Capture the cell that displays the provided text and extract its (x, y) central coordinate. 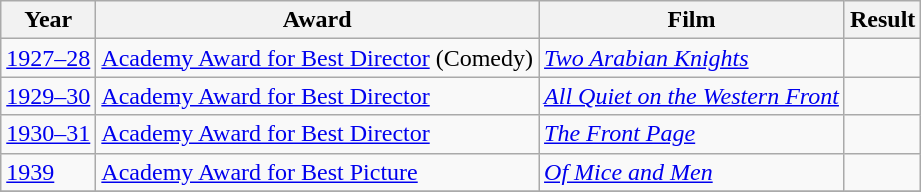
Result (882, 20)
1927–28 (48, 58)
1929–30 (48, 96)
All Quiet on the Western Front (692, 96)
Of Mice and Men (692, 172)
1939 (48, 172)
Academy Award for Best Director (Comedy) (318, 58)
Two Arabian Knights (692, 58)
Academy Award for Best Picture (318, 172)
The Front Page (692, 134)
1930–31 (48, 134)
Year (48, 20)
Award (318, 20)
Film (692, 20)
